Output the (X, Y) coordinate of the center of the cell containing the given text.  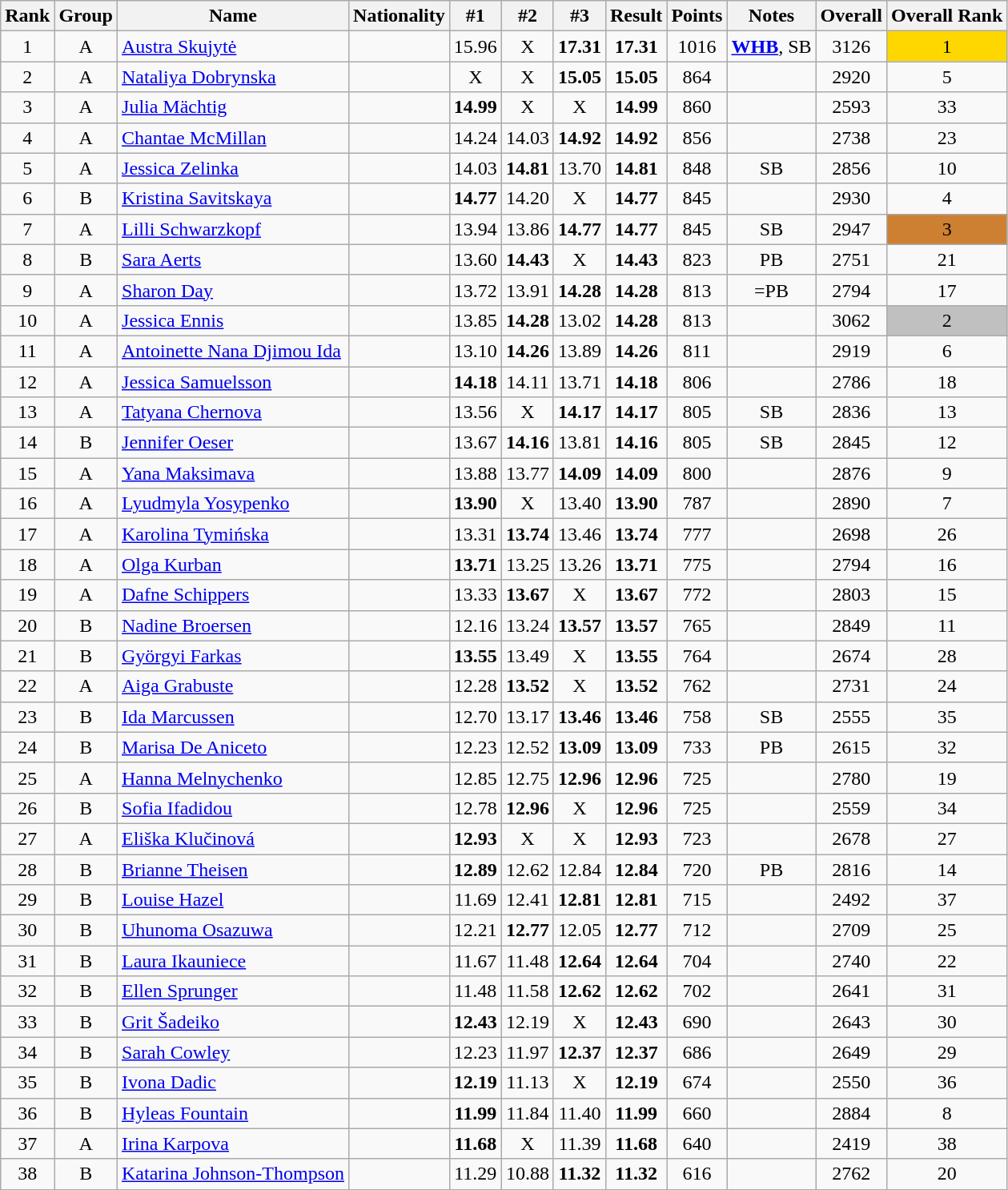
Brianne Theisen (234, 869)
Irina Karpova (234, 1144)
Overall (851, 16)
12.21 (476, 931)
Rank (27, 16)
#3 (580, 16)
12.16 (476, 625)
2698 (851, 534)
Group (86, 16)
2593 (851, 107)
Marisa De Aniceto (234, 747)
Notes (772, 16)
Aiga Grabuste (234, 686)
2930 (851, 199)
2738 (851, 138)
Sharon Day (234, 290)
Lilli Schwarzkopf (234, 229)
13.49 (527, 656)
13.10 (476, 351)
12.28 (476, 686)
12.75 (527, 778)
11.13 (527, 1083)
Louise Hazel (234, 900)
13.88 (476, 473)
2876 (851, 473)
#2 (527, 16)
2762 (851, 1174)
3126 (851, 46)
Nataliya Dobrynska (234, 77)
Dafne Schippers (234, 595)
13.60 (476, 259)
777 (697, 534)
11.58 (527, 991)
2751 (851, 259)
13.85 (476, 320)
12.70 (476, 717)
723 (697, 838)
2649 (851, 1052)
2740 (851, 961)
765 (697, 625)
11.29 (476, 1174)
Lyudmyla Yosypenko (234, 504)
13.40 (580, 504)
856 (697, 138)
14.11 (527, 382)
2920 (851, 77)
2884 (851, 1113)
2786 (851, 382)
2555 (851, 717)
806 (697, 382)
758 (697, 717)
Laura Ikauniece (234, 961)
1016 (697, 46)
Overall Rank (946, 16)
12.89 (476, 869)
13.25 (527, 565)
640 (697, 1144)
2731 (851, 686)
674 (697, 1083)
Ivona Dadic (234, 1083)
Karolina Tymińska (234, 534)
11.84 (527, 1113)
Györgyi Farkas (234, 656)
715 (697, 900)
2947 (851, 229)
13.91 (527, 290)
12.05 (580, 931)
13.33 (476, 595)
Chantae McMillan (234, 138)
10.88 (527, 1174)
Tatyana Chernova (234, 412)
762 (697, 686)
Sara Aerts (234, 259)
616 (697, 1174)
2559 (851, 808)
2615 (851, 747)
775 (697, 565)
13.77 (527, 473)
2419 (851, 1144)
848 (697, 168)
2803 (851, 595)
13.94 (476, 229)
13.56 (476, 412)
2919 (851, 351)
764 (697, 656)
12.85 (476, 778)
2492 (851, 900)
712 (697, 931)
Antoinette Nana Djimou Ida (234, 351)
Austra Skujytė (234, 46)
2816 (851, 869)
11.97 (527, 1052)
690 (697, 1022)
13.72 (476, 290)
Result (636, 16)
13.86 (527, 229)
Jessica Samuelsson (234, 382)
Olga Kurban (234, 565)
Kristina Savitskaya (234, 199)
2890 (851, 504)
772 (697, 595)
660 (697, 1113)
Grit Šadeiko (234, 1022)
Points (697, 16)
2674 (851, 656)
864 (697, 77)
702 (697, 991)
Hanna Melnychenko (234, 778)
11.67 (476, 961)
3062 (851, 320)
12.52 (527, 747)
Name (234, 16)
Nationality (400, 16)
Eliška Klučinová (234, 838)
860 (697, 107)
13.24 (527, 625)
Jessica Zelinka (234, 168)
Sarah Cowley (234, 1052)
#1 (476, 16)
Yana Maksimava (234, 473)
787 (697, 504)
13.89 (580, 351)
13.70 (580, 168)
733 (697, 747)
811 (697, 351)
Ellen Sprunger (234, 991)
686 (697, 1052)
2709 (851, 931)
13.81 (580, 443)
Uhunoma Osazuwa (234, 931)
2550 (851, 1083)
Hyleas Fountain (234, 1113)
14.20 (527, 199)
2780 (851, 778)
Katarina Johnson-Thompson (234, 1174)
WHB, SB (772, 46)
823 (697, 259)
2836 (851, 412)
11.69 (476, 900)
Ida Marcussen (234, 717)
14.24 (476, 138)
2845 (851, 443)
720 (697, 869)
13.17 (527, 717)
13.26 (580, 565)
2678 (851, 838)
=PB (772, 290)
13.02 (580, 320)
704 (697, 961)
13.31 (476, 534)
Jessica Ennis (234, 320)
11.39 (580, 1144)
800 (697, 473)
2856 (851, 168)
12.41 (527, 900)
Sofia Ifadidou (234, 808)
Julia Mächtig (234, 107)
15.96 (476, 46)
Nadine Broersen (234, 625)
11.40 (580, 1113)
2641 (851, 991)
12.78 (476, 808)
2643 (851, 1022)
Jennifer Oeser (234, 443)
2849 (851, 625)
